Scan for the cell matching the given text and deliver its (X, Y) coordinate at center. 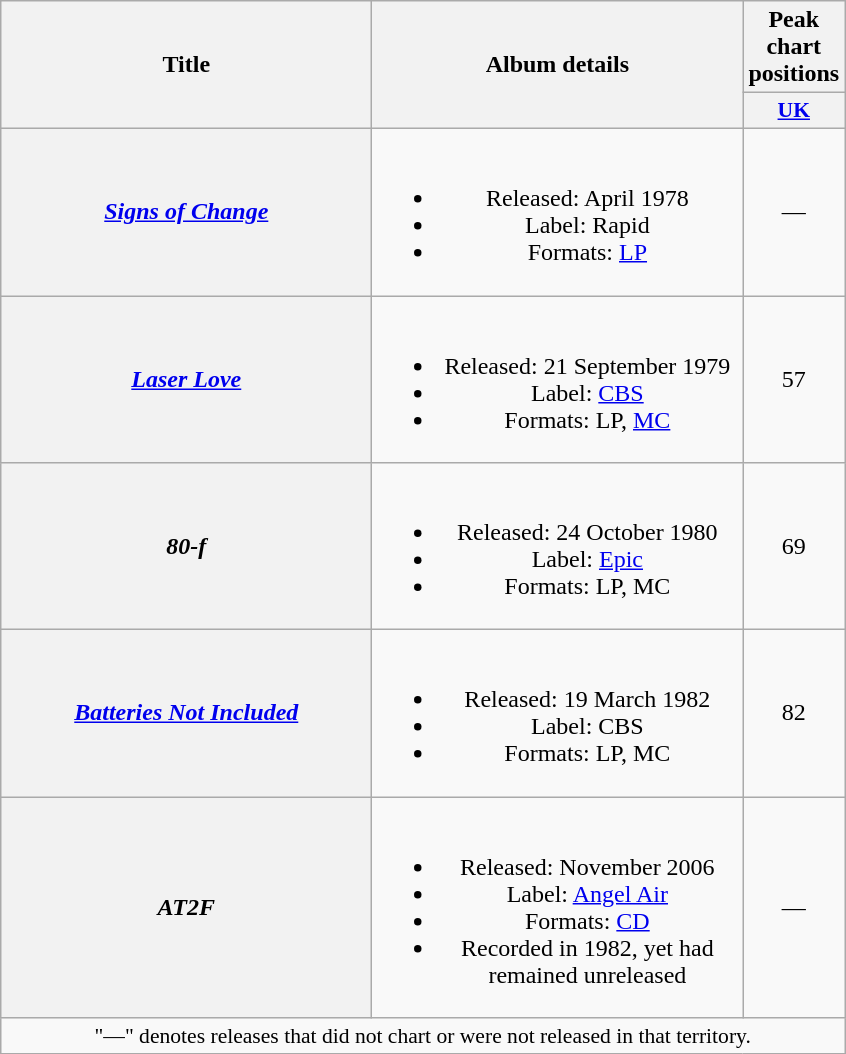
Peak chart positions (794, 47)
Title (186, 65)
57 (794, 380)
UK (794, 111)
AT2F (186, 908)
Signs of Change (186, 212)
Batteries Not Included (186, 714)
Laser Love (186, 380)
Album details (558, 65)
Released: 24 October 1980Label: EpicFormats: LP, MC (558, 546)
Released: April 1978Label: RapidFormats: LP (558, 212)
69 (794, 546)
80-f (186, 546)
Released: 19 March 1982Label: CBSFormats: LP, MC (558, 714)
Released: 21 September 1979Label: CBSFormats: LP, MC (558, 380)
"—" denotes releases that did not chart or were not released in that territory. (423, 1036)
82 (794, 714)
Released: November 2006Label: Angel AirFormats: CDRecorded in 1982, yet had remained unreleased (558, 908)
